Return (x, y) of the center of cell containing provided text 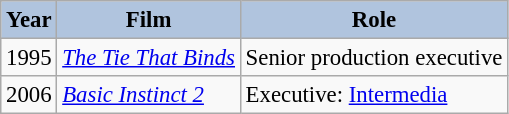
Executive: Intermedia (374, 95)
Senior production executive (374, 58)
The Tie That Binds (148, 58)
Basic Instinct 2 (148, 95)
Role (374, 20)
Year (29, 20)
1995 (29, 58)
2006 (29, 95)
Film (148, 20)
